Capture the cell that displays the provided text and extract its [x, y] central coordinate. 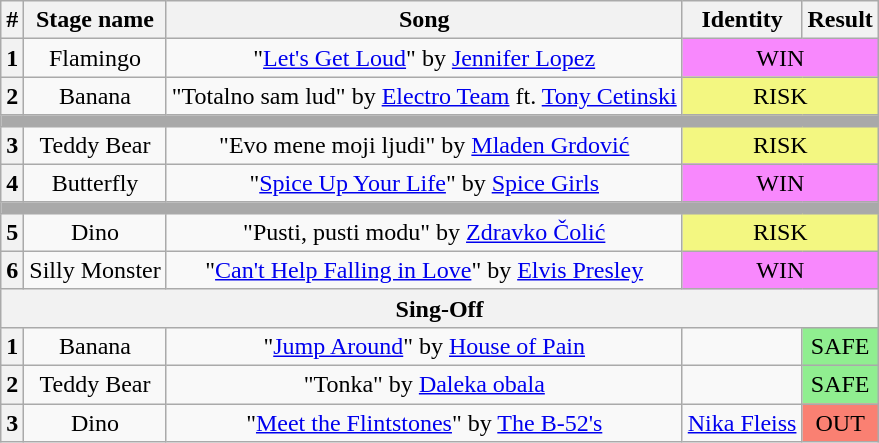
OUT [840, 423]
Identity [742, 20]
Flamingo [95, 58]
"Jump Around" by House of Pain [424, 346]
"Spice Up Your Life" by Spice Girls [424, 183]
"Totalno sam lud" by Electro Team ft. Tony Cetinski [424, 96]
"Evo mene moji ljudi" by Mladen Grdović [424, 145]
Song [424, 20]
"Can't Help Falling in Love" by Elvis Presley [424, 270]
# [12, 20]
"Pusti, pusti modu" by Zdravko Čolić [424, 232]
6 [12, 270]
Result [840, 20]
4 [12, 183]
Sing-Off [440, 308]
"Tonka" by Daleka obala [424, 384]
5 [12, 232]
"Let's Get Loud" by Jennifer Lopez [424, 58]
Nika Fleiss [742, 423]
"Meet the Flintstones" by The B-52's [424, 423]
Silly Monster [95, 270]
Stage name [95, 20]
Butterfly [95, 183]
